Identify which cell holds the provided text, then report its (X, Y) central coordinate. 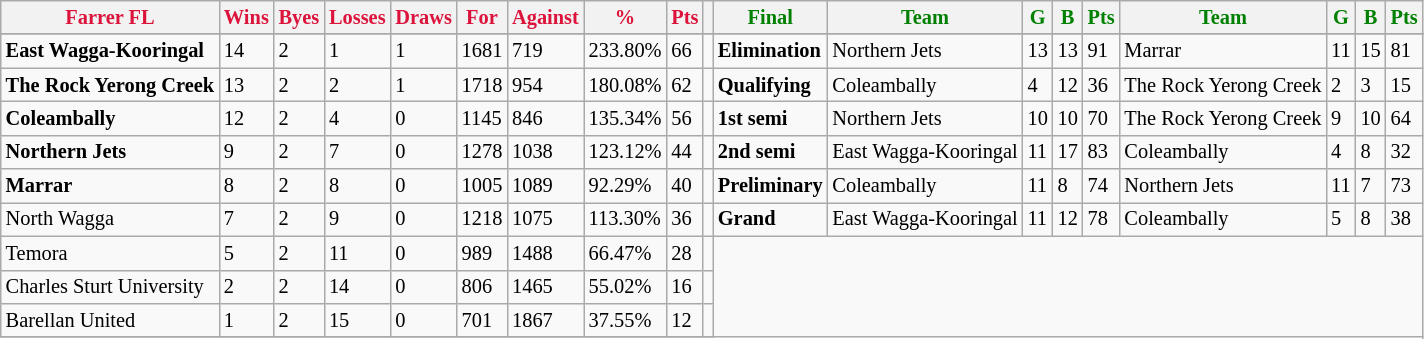
% (626, 17)
2nd semi (770, 152)
1038 (546, 152)
92.29% (626, 186)
123.12% (626, 152)
1718 (482, 85)
62 (684, 85)
1681 (482, 51)
Losses (357, 17)
83 (1102, 152)
1278 (482, 152)
113.30% (626, 219)
806 (482, 287)
701 (482, 320)
64 (1404, 118)
Preliminary (770, 186)
70 (1102, 118)
233.80% (626, 51)
16 (684, 287)
81 (1404, 51)
32 (1404, 152)
180.08% (626, 85)
1075 (546, 219)
38 (1404, 219)
66.47% (626, 253)
1488 (546, 253)
Grand (770, 219)
1867 (546, 320)
719 (546, 51)
3 (1371, 85)
Draws (423, 17)
North Wagga (110, 219)
Qualifying (770, 85)
1465 (546, 287)
91 (1102, 51)
1st semi (770, 118)
Byes (299, 17)
66 (684, 51)
135.34% (626, 118)
Wins (246, 17)
17 (1068, 152)
37.55% (626, 320)
Charles Sturt University (110, 287)
Against (546, 17)
989 (482, 253)
1218 (482, 219)
28 (684, 253)
Temora (110, 253)
Final (770, 17)
44 (684, 152)
74 (1102, 186)
846 (546, 118)
Barellan United (110, 320)
954 (546, 85)
Elimination (770, 51)
56 (684, 118)
73 (1404, 186)
1005 (482, 186)
1145 (482, 118)
40 (684, 186)
55.02% (626, 287)
Farrer FL (110, 17)
For (482, 17)
1089 (546, 186)
78 (1102, 219)
